Extract the (x, y) coordinate from the center of the cell holding the provided text.  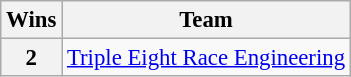
2 (32, 58)
Triple Eight Race Engineering (206, 58)
Team (206, 20)
Wins (32, 20)
